For the text-containing cell, return its midpoint in (x, y) coordinate format. 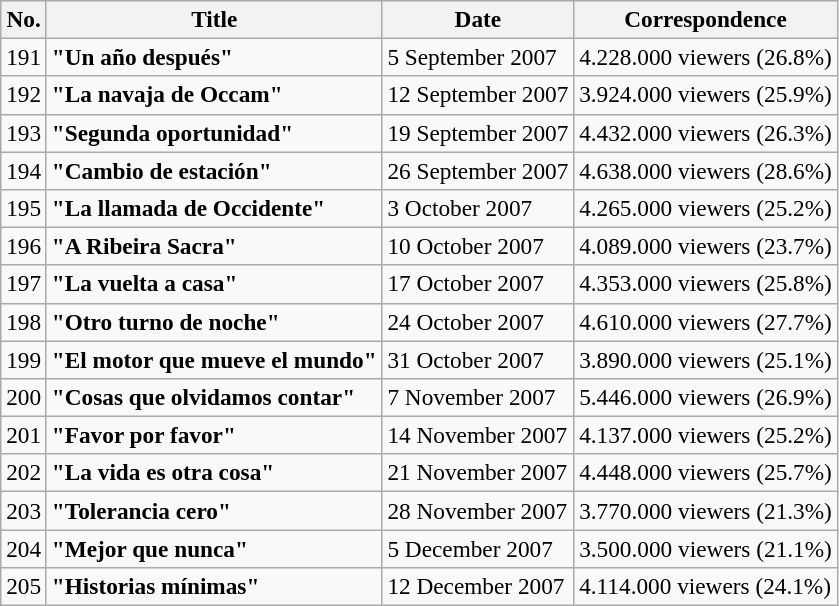
4.228.000 viewers (26.8%) (706, 57)
12 December 2007 (478, 586)
4.137.000 viewers (25.2%) (706, 435)
12 September 2007 (478, 95)
201 (24, 435)
196 (24, 246)
"Mejor que nunca" (214, 548)
5.446.000 viewers (26.9%) (706, 397)
"Segunda oportunidad" (214, 133)
4.610.000 viewers (27.7%) (706, 322)
202 (24, 473)
204 (24, 548)
"Cosas que olvidamos contar" (214, 397)
Title (214, 19)
4.638.000 viewers (28.6%) (706, 170)
3 October 2007 (478, 208)
200 (24, 397)
"Historias mínimas" (214, 586)
4.265.000 viewers (25.2%) (706, 208)
194 (24, 170)
198 (24, 322)
"La llamada de Occidente" (214, 208)
192 (24, 95)
4.448.000 viewers (25.7%) (706, 473)
19 September 2007 (478, 133)
4.353.000 viewers (25.8%) (706, 284)
14 November 2007 (478, 435)
17 October 2007 (478, 284)
10 October 2007 (478, 246)
31 October 2007 (478, 359)
4.432.000 viewers (26.3%) (706, 133)
"A Ribeira Sacra" (214, 246)
No. (24, 19)
28 November 2007 (478, 510)
"Otro turno de noche" (214, 322)
3.500.000 viewers (21.1%) (706, 548)
193 (24, 133)
"El motor que mueve el mundo" (214, 359)
199 (24, 359)
Correspondence (706, 19)
"La navaja de Occam" (214, 95)
203 (24, 510)
"Un año después" (214, 57)
4.089.000 viewers (23.7%) (706, 246)
Date (478, 19)
4.114.000 viewers (24.1%) (706, 586)
3.924.000 viewers (25.9%) (706, 95)
191 (24, 57)
"Cambio de estación" (214, 170)
3.770.000 viewers (21.3%) (706, 510)
3.890.000 viewers (25.1%) (706, 359)
"Tolerancia cero" (214, 510)
5 September 2007 (478, 57)
"La vida es otra cosa" (214, 473)
24 October 2007 (478, 322)
195 (24, 208)
5 December 2007 (478, 548)
26 September 2007 (478, 170)
205 (24, 586)
"La vuelta a casa" (214, 284)
"Favor por favor" (214, 435)
21 November 2007 (478, 473)
7 November 2007 (478, 397)
197 (24, 284)
